Scan for the cell matching the given text and deliver its (X, Y) coordinate at center. 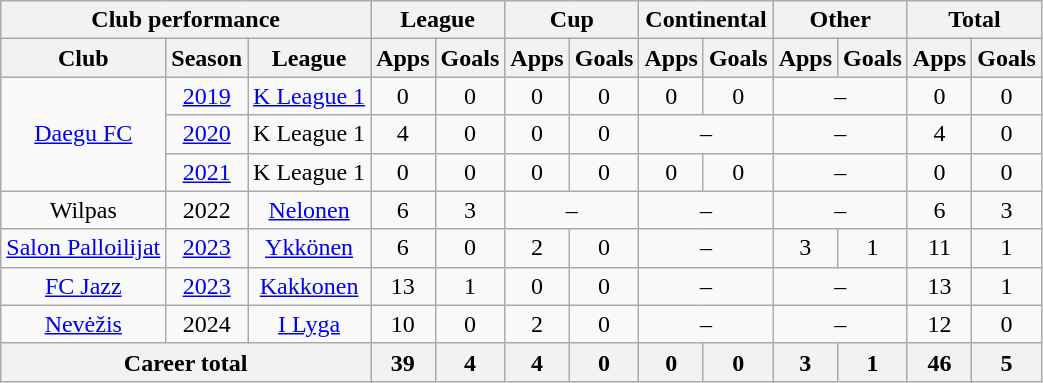
Cup (572, 20)
10 (403, 324)
Career total (186, 362)
Ykkönen (310, 248)
2019 (207, 96)
2024 (207, 324)
5 (1007, 362)
2020 (207, 134)
Other (840, 20)
Total (974, 20)
I Lyga (310, 324)
Club (84, 58)
Nevėžis (84, 324)
2022 (207, 210)
Daegu FC (84, 134)
Season (207, 58)
2021 (207, 172)
FC Jazz (84, 286)
39 (403, 362)
Club performance (186, 20)
Wilpas (84, 210)
Kakkonen (310, 286)
11 (939, 248)
Nelonen (310, 210)
Salon Palloilijat (84, 248)
Continental (706, 20)
46 (939, 362)
12 (939, 324)
